Output the (X, Y) coordinate of the center of the cell containing the given text.  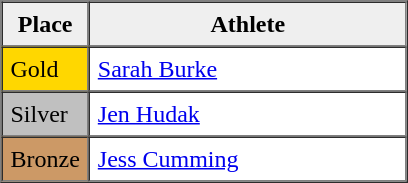
Sarah Burke (248, 68)
Jen Hudak (248, 114)
Athlete (248, 24)
Silver (46, 114)
Jess Cumming (248, 158)
Gold (46, 68)
Place (46, 24)
Bronze (46, 158)
